Locate the cell with the specified text and output its (x, y) center coordinate. 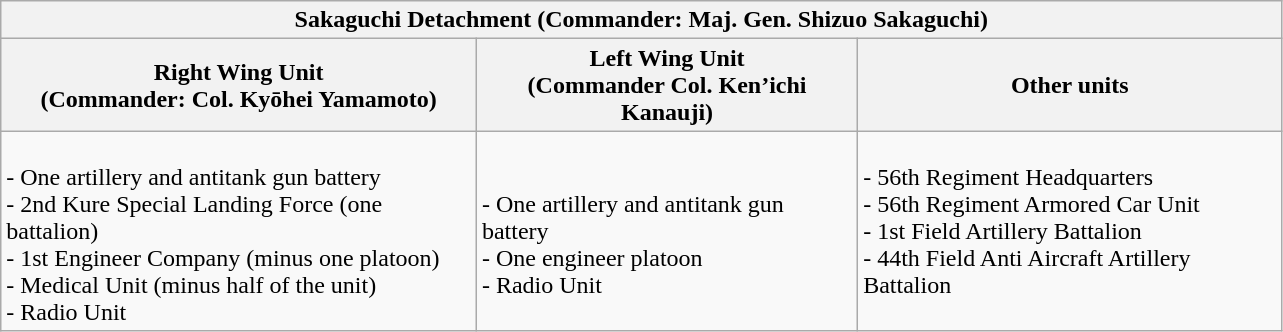
Left Wing Unit(Commander Col. Ken’ichi Kanauji) (666, 85)
Sakaguchi Detachment (Commander: Maj. Gen. Shizuo Sakaguchi) (642, 20)
- One artillery and antitank gun battery- One engineer platoon- Radio Unit (666, 231)
Right Wing Unit(Commander: Col. Kyōhei Yamamoto) (239, 85)
Other units (1070, 85)
- 56th Regiment Headquarters- 56th Regiment Armored Car Unit- 1st Field Artillery Battalion- 44th Field Anti Aircraft Artillery Battalion (1070, 231)
